Return the [X, Y] coordinate for the center point of the cell that contains the specified text.  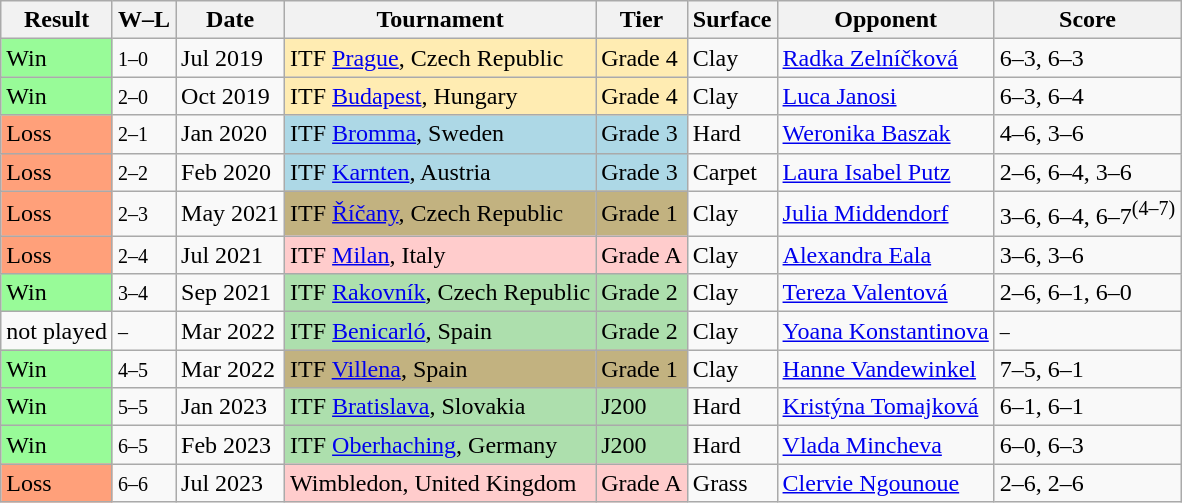
Date [230, 20]
Tournament [440, 20]
2–0 [144, 96]
Opponent [886, 20]
Jul 2019 [230, 58]
4–6, 3–6 [1087, 134]
Radka Zelníčková [886, 58]
6–0, 6–3 [1087, 445]
ITF Budapest, Hungary [440, 96]
2–6, 2–6 [1087, 483]
6–6 [144, 483]
Luca Janosi [886, 96]
not played [57, 331]
Alexandra Eala [886, 255]
Score [1087, 20]
ITF Villena, Spain [440, 369]
2–6, 6–4, 3–6 [1087, 172]
Tier [642, 20]
1–0 [144, 58]
Clervie Ngounoue [886, 483]
Laura Isabel Putz [886, 172]
6–5 [144, 445]
ITF Milan, Italy [440, 255]
7–5, 6–1 [1087, 369]
Grass [732, 483]
Jan 2020 [230, 134]
Tereza Valentová [886, 293]
ITF Oberhaching, Germany [440, 445]
6–3, 6–4 [1087, 96]
Feb 2023 [230, 445]
2–3 [144, 214]
Wimbledon, United Kingdom [440, 483]
ITF Říčany, Czech Republic [440, 214]
Feb 2020 [230, 172]
Jul 2021 [230, 255]
2–2 [144, 172]
ITF Bromma, Sweden [440, 134]
May 2021 [230, 214]
5–5 [144, 407]
Vlada Mincheva [886, 445]
Weronika Baszak [886, 134]
3–6, 6–4, 6–7(4–7) [1087, 214]
2–1 [144, 134]
Surface [732, 20]
Jan 2023 [230, 407]
Result [57, 20]
Yoana Konstantinova [886, 331]
Kristýna Tomajková [886, 407]
6–3, 6–3 [1087, 58]
Carpet [732, 172]
Jul 2023 [230, 483]
2–6, 6–1, 6–0 [1087, 293]
2–4 [144, 255]
ITF Prague, Czech Republic [440, 58]
Julia Middendorf [886, 214]
ITF Bratislava, Slovakia [440, 407]
Hanne Vandewinkel [886, 369]
3–4 [144, 293]
ITF Benicarló, Spain [440, 331]
Oct 2019 [230, 96]
W–L [144, 20]
Sep 2021 [230, 293]
ITF Rakovník, Czech Republic [440, 293]
3–6, 3–6 [1087, 255]
6–1, 6–1 [1087, 407]
ITF Karnten, Austria [440, 172]
4–5 [144, 369]
